Output the (x, y) coordinate of the center of the cell containing the given text.  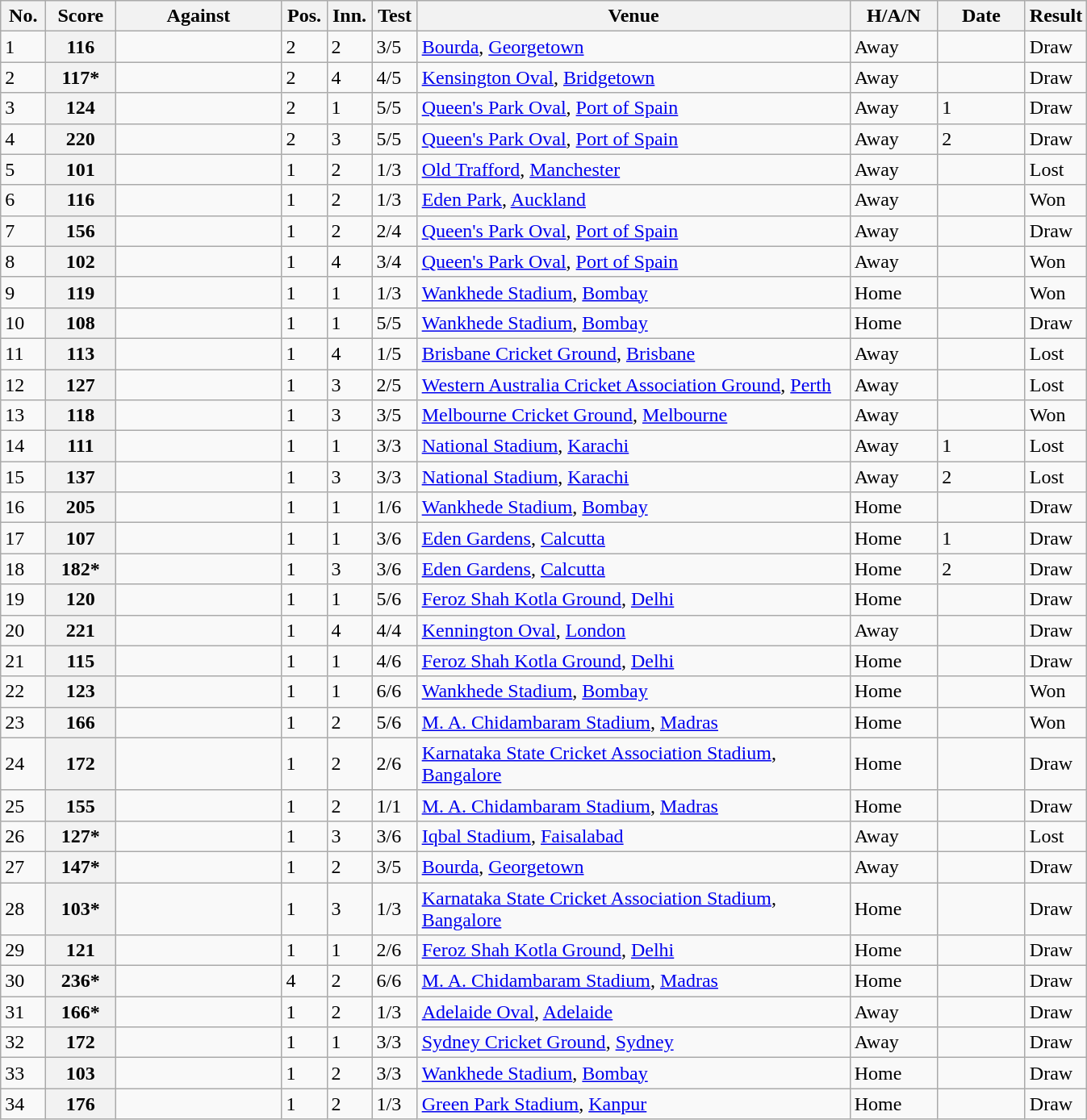
Iqbal Stadium, Faisalabad (633, 836)
123 (81, 692)
124 (81, 108)
Brisbane Cricket Ground, Brisbane (633, 353)
15 (23, 477)
4/4 (395, 630)
29 (23, 951)
18 (23, 569)
9 (23, 292)
24 (23, 763)
147* (81, 867)
22 (23, 692)
182* (81, 569)
Pos. (304, 16)
1/5 (395, 353)
33 (23, 1073)
H/A/N (894, 16)
2/4 (395, 231)
32 (23, 1043)
6 (23, 200)
176 (81, 1104)
4/5 (395, 77)
31 (23, 1012)
113 (81, 353)
26 (23, 836)
Against (199, 16)
Date (981, 16)
166 (81, 722)
137 (81, 477)
Venue (633, 16)
Inn. (349, 16)
21 (23, 661)
220 (81, 139)
156 (81, 231)
34 (23, 1104)
Result (1056, 16)
Old Trafford, Manchester (633, 169)
205 (81, 508)
127 (81, 385)
1/6 (395, 508)
Green Park Stadium, Kanpur (633, 1104)
20 (23, 630)
25 (23, 805)
108 (81, 323)
Sydney Cricket Ground, Sydney (633, 1043)
155 (81, 805)
118 (81, 416)
127* (81, 836)
Western Australia Cricket Association Ground, Perth (633, 385)
14 (23, 446)
102 (81, 261)
121 (81, 951)
Eden Park, Auckland (633, 200)
1/1 (395, 805)
Melbourne Cricket Ground, Melbourne (633, 416)
Score (81, 16)
3/4 (395, 261)
120 (81, 600)
103* (81, 909)
16 (23, 508)
11 (23, 353)
17 (23, 538)
107 (81, 538)
Test (395, 16)
7 (23, 231)
19 (23, 600)
5 (23, 169)
23 (23, 722)
103 (81, 1073)
115 (81, 661)
30 (23, 981)
236* (81, 981)
13 (23, 416)
119 (81, 292)
No. (23, 16)
117* (81, 77)
Kensington Oval, Bridgetown (633, 77)
10 (23, 323)
4/6 (395, 661)
2/5 (395, 385)
12 (23, 385)
28 (23, 909)
27 (23, 867)
Adelaide Oval, Adelaide (633, 1012)
Kennington Oval, London (633, 630)
166* (81, 1012)
8 (23, 261)
111 (81, 446)
101 (81, 169)
221 (81, 630)
